Return (x, y) of the center of cell containing provided text 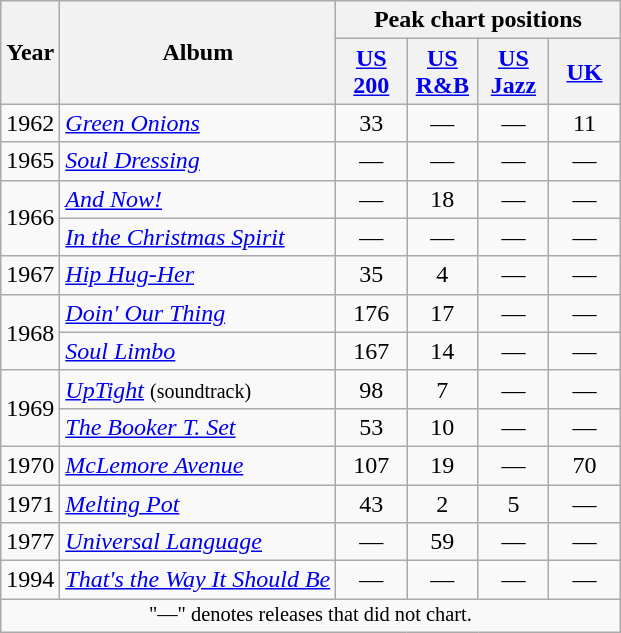
McLemore Avenue (198, 465)
10 (442, 427)
98 (372, 389)
UpTight (soundtrack) (198, 389)
"—" denotes releases that did not chart. (310, 616)
19 (442, 465)
7 (442, 389)
1971 (30, 503)
US 200 (372, 72)
43 (372, 503)
1965 (30, 161)
18 (442, 199)
US R&B (442, 72)
176 (372, 313)
1977 (30, 542)
1969 (30, 408)
2 (442, 503)
Universal Language (198, 542)
US Jazz (514, 72)
The Booker T. Set (198, 427)
Hip Hug-Her (198, 275)
35 (372, 275)
1966 (30, 218)
Soul Limbo (198, 351)
Melting Pot (198, 503)
4 (442, 275)
33 (372, 123)
Doin' Our Thing (198, 313)
Year (30, 52)
1962 (30, 123)
Soul Dressing (198, 161)
Album (198, 52)
5 (514, 503)
14 (442, 351)
In the Christmas Spirit (198, 237)
107 (372, 465)
167 (372, 351)
70 (584, 465)
Green Onions (198, 123)
59 (442, 542)
1968 (30, 332)
53 (372, 427)
That's the Way It Should Be (198, 580)
1967 (30, 275)
And Now! (198, 199)
11 (584, 123)
17 (442, 313)
UK (584, 72)
1994 (30, 580)
1970 (30, 465)
Peak chart positions (478, 20)
